Search for the cell housing the specified text and yield its [x, y] center coordinate. 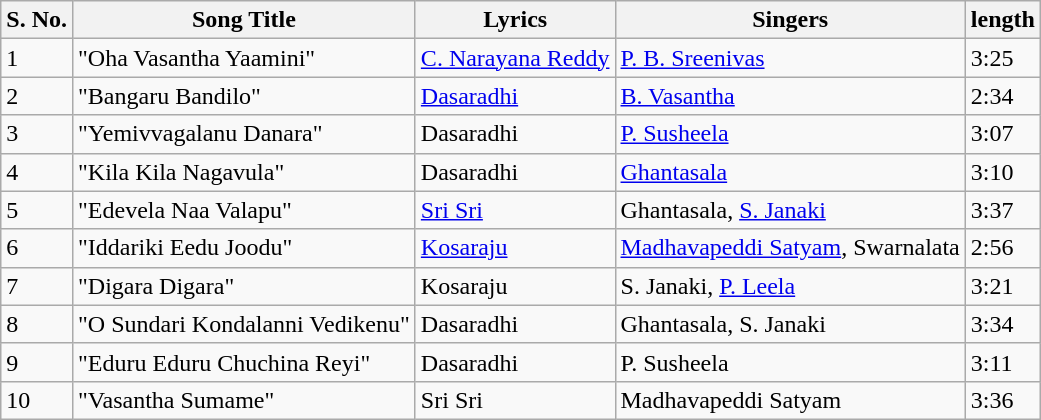
Ghantasala [790, 172]
6 [37, 248]
3:37 [1002, 210]
8 [37, 324]
S. No. [37, 20]
2:56 [1002, 248]
S. Janaki, P. Leela [790, 286]
"Iddariki Eedu Joodu" [244, 248]
"Oha Vasantha Yaamini" [244, 58]
3 [37, 134]
1 [37, 58]
3:25 [1002, 58]
"Vasantha Sumame" [244, 400]
Song Title [244, 20]
3:21 [1002, 286]
"Kila Kila Nagavula" [244, 172]
3:34 [1002, 324]
C. Narayana Reddy [515, 58]
length [1002, 20]
"Edevela Naa Valapu" [244, 210]
"Digara Digara" [244, 286]
2 [37, 96]
9 [37, 362]
10 [37, 400]
7 [37, 286]
3:10 [1002, 172]
2:34 [1002, 96]
3:07 [1002, 134]
Madhavapeddi Satyam [790, 400]
"Yemivvagalanu Danara" [244, 134]
Lyrics [515, 20]
4 [37, 172]
"Eduru Eduru Chuchina Reyi" [244, 362]
B. Vasantha [790, 96]
Madhavapeddi Satyam, Swarnalata [790, 248]
3:11 [1002, 362]
"O Sundari Kondalanni Vedikenu" [244, 324]
3:36 [1002, 400]
P. B. Sreenivas [790, 58]
"Bangaru Bandilo" [244, 96]
Singers [790, 20]
5 [37, 210]
